For the text-containing cell, return its midpoint in [X, Y] coordinate format. 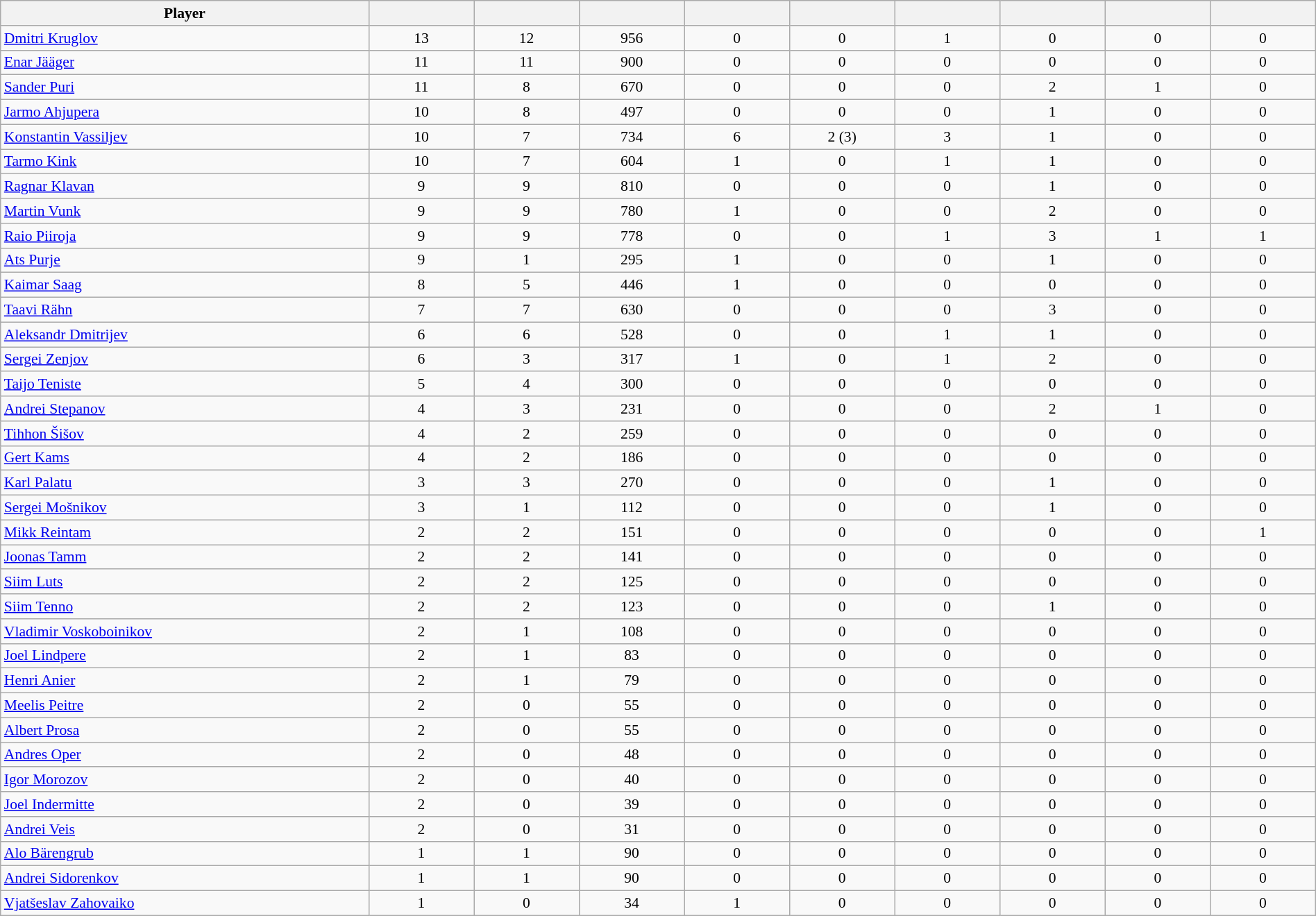
Jarmo Ahjupera [185, 112]
497 [632, 112]
734 [632, 137]
Alo Bärengrub [185, 854]
34 [632, 904]
528 [632, 334]
Karl Palatu [185, 483]
Andrei Veis [185, 829]
Sergei Zenjov [185, 359]
125 [632, 582]
Tarmo Kink [185, 162]
48 [632, 755]
Joel Lindpere [185, 656]
Joel Indermitte [185, 804]
141 [632, 557]
Albert Prosa [185, 730]
112 [632, 508]
Sergei Mošnikov [185, 508]
Player [185, 13]
317 [632, 359]
108 [632, 631]
79 [632, 681]
12 [527, 38]
2 (3) [842, 137]
Taavi Rähn [185, 310]
13 [421, 38]
604 [632, 162]
Dmitri Kruglov [185, 38]
Siim Luts [185, 582]
Vladimir Voskoboinikov [185, 631]
295 [632, 260]
446 [632, 285]
83 [632, 656]
Tihhon Šišov [185, 434]
Aleksandr Dmitrijev [185, 334]
Sander Puri [185, 87]
956 [632, 38]
186 [632, 458]
Kaimar Saag [185, 285]
Martin Vunk [185, 211]
900 [632, 62]
231 [632, 409]
300 [632, 384]
630 [632, 310]
151 [632, 532]
778 [632, 236]
Gert Kams [185, 458]
Siim Tenno [185, 607]
Mikk Reintam [185, 532]
Enar Jääger [185, 62]
Raio Piiroja [185, 236]
670 [632, 87]
780 [632, 211]
Konstantin Vassiljev [185, 137]
Taijo Teniste [185, 384]
810 [632, 187]
31 [632, 829]
270 [632, 483]
Igor Morozov [185, 780]
40 [632, 780]
Henri Anier [185, 681]
Ragnar Klavan [185, 187]
Andrei Sidorenkov [185, 879]
Ats Purje [185, 260]
Meelis Peitre [185, 706]
Joonas Tamm [185, 557]
Vjatšeslav Zahovaiko [185, 904]
259 [632, 434]
123 [632, 607]
39 [632, 804]
Andres Oper [185, 755]
Andrei Stepanov [185, 409]
